Locate the cell with the specified text and output its (X, Y) center coordinate. 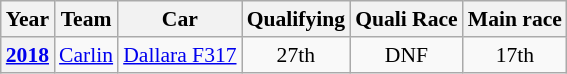
Car (180, 19)
Team (86, 19)
DNF (406, 55)
2018 (28, 55)
27th (296, 55)
Qualifying (296, 19)
Carlin (86, 55)
Year (28, 19)
17th (515, 55)
Dallara F317 (180, 55)
Quali Race (406, 19)
Main race (515, 19)
